Extract the (x, y) coordinate from the center of the cell holding the provided text.  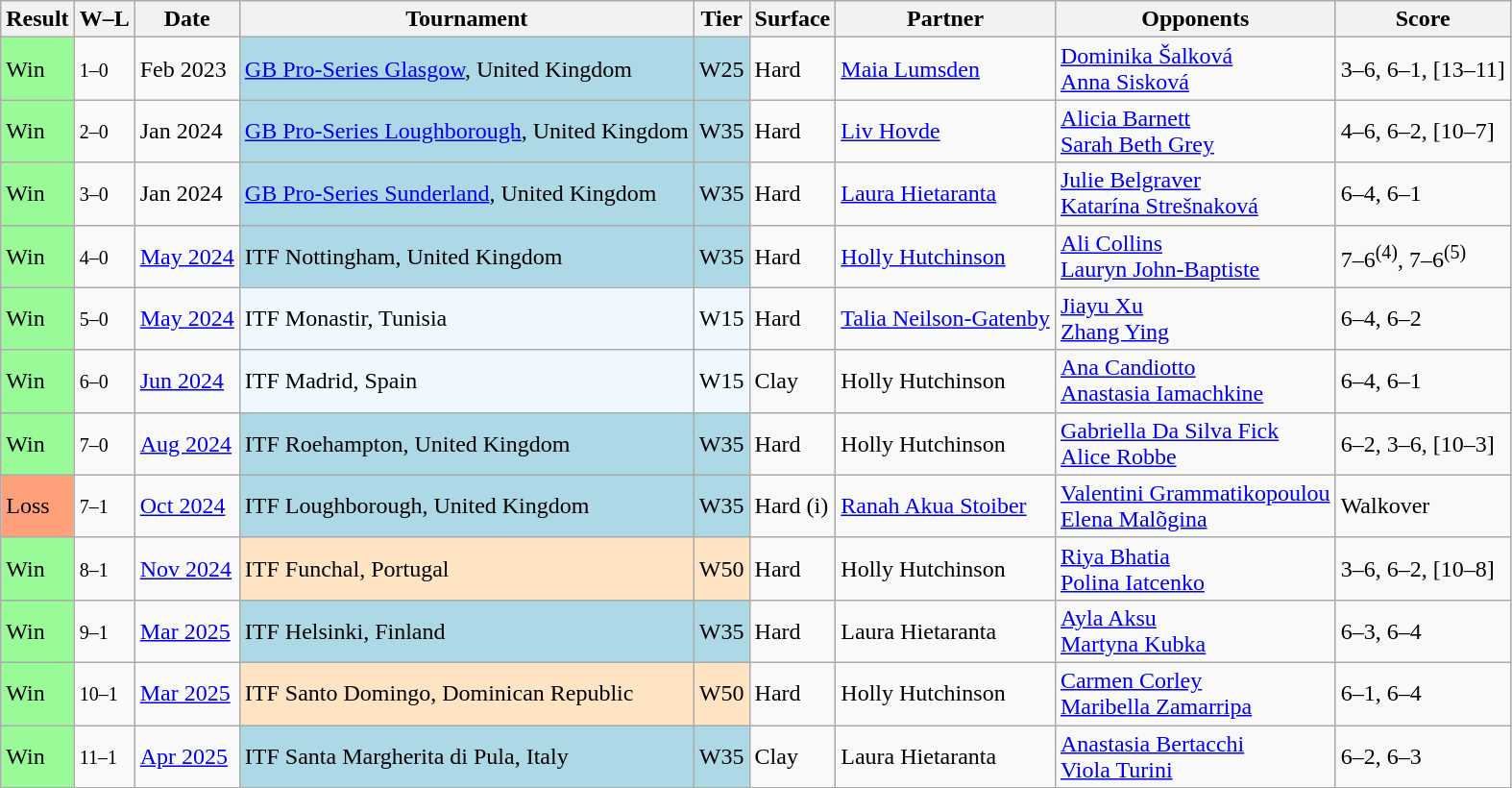
6–0 (104, 381)
Jun 2024 (186, 381)
Score (1423, 19)
3–6, 6–1, [13–11] (1423, 69)
2–0 (104, 131)
ITF Helsinki, Finland (467, 630)
Riya Bhatia Polina Iatcenko (1195, 569)
7–6(4), 7–6(5) (1423, 256)
8–1 (104, 569)
Ranah Akua Stoiber (945, 505)
Carmen Corley Maribella Zamarripa (1195, 694)
Gabriella Da Silva Fick Alice Robbe (1195, 444)
W25 (721, 69)
Date (186, 19)
Nov 2024 (186, 569)
Loss (37, 505)
4–0 (104, 256)
6–2, 3–6, [10–3] (1423, 444)
Jiayu Xu Zhang Ying (1195, 319)
1–0 (104, 69)
Valentini Grammatikopoulou Elena Malõgina (1195, 505)
10–1 (104, 694)
Anastasia Bertacchi Viola Turini (1195, 755)
Opponents (1195, 19)
ITF Madrid, Spain (467, 381)
ITF Santo Domingo, Dominican Republic (467, 694)
ITF Santa Margherita di Pula, Italy (467, 755)
Liv Hovde (945, 131)
ITF Monastir, Tunisia (467, 319)
7–0 (104, 444)
Feb 2023 (186, 69)
Tournament (467, 19)
Ali Collins Lauryn John-Baptiste (1195, 256)
6–2, 6–3 (1423, 755)
Aug 2024 (186, 444)
4–6, 6–2, [10–7] (1423, 131)
Apr 2025 (186, 755)
6–4, 6–2 (1423, 319)
GB Pro-Series Glasgow, United Kingdom (467, 69)
3–6, 6–2, [10–8] (1423, 569)
Dominika Šalková Anna Sisková (1195, 69)
Surface (793, 19)
Walkover (1423, 505)
ITF Loughborough, United Kingdom (467, 505)
GB Pro-Series Sunderland, United Kingdom (467, 194)
ITF Nottingham, United Kingdom (467, 256)
GB Pro-Series Loughborough, United Kingdom (467, 131)
Maia Lumsden (945, 69)
Result (37, 19)
W–L (104, 19)
7–1 (104, 505)
Talia Neilson-Gatenby (945, 319)
Alicia Barnett Sarah Beth Grey (1195, 131)
Tier (721, 19)
ITF Funchal, Portugal (467, 569)
Ayla Aksu Martyna Kubka (1195, 630)
Oct 2024 (186, 505)
6–1, 6–4 (1423, 694)
9–1 (104, 630)
Hard (i) (793, 505)
Partner (945, 19)
5–0 (104, 319)
6–3, 6–4 (1423, 630)
Julie Belgraver Katarína Strešnaková (1195, 194)
Ana Candiotto Anastasia Iamachkine (1195, 381)
11–1 (104, 755)
3–0 (104, 194)
ITF Roehampton, United Kingdom (467, 444)
